Provide the [X, Y] coordinate of the cell's center where the given text is located.  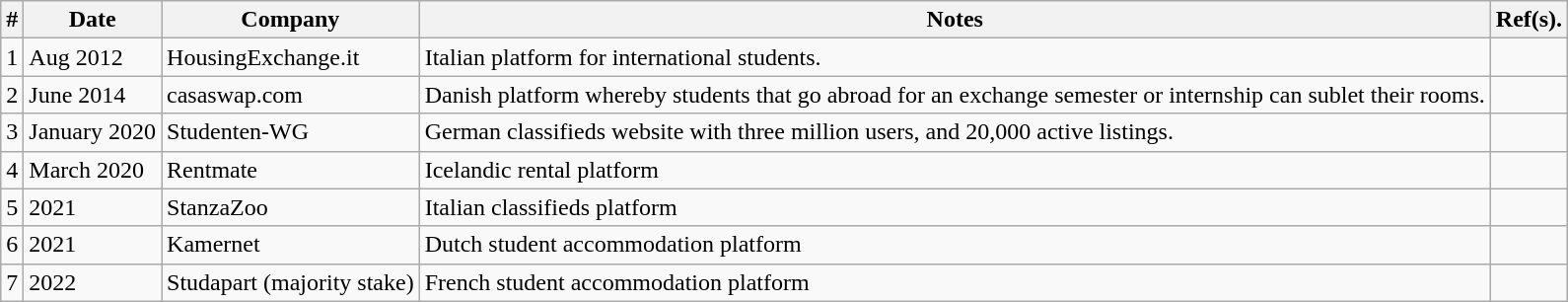
1 [12, 57]
Company [291, 20]
Kamernet [291, 245]
2 [12, 95]
Danish platform whereby students that go abroad for an exchange semester or internship can sublet their rooms. [955, 95]
5 [12, 207]
Icelandic rental platform [955, 170]
StanzaZoo [291, 207]
HousingExchange.it [291, 57]
Studenten-WG [291, 132]
Studapart (majority stake) [291, 282]
French student accommodation platform [955, 282]
casaswap.com [291, 95]
2022 [93, 282]
Dutch student accommodation platform [955, 245]
Rentmate [291, 170]
Italian classifieds platform [955, 207]
7 [12, 282]
Aug 2012 [93, 57]
3 [12, 132]
March 2020 [93, 170]
German classifieds website with three million users, and 20,000 active listings. [955, 132]
Ref(s). [1529, 20]
June 2014 [93, 95]
4 [12, 170]
Date [93, 20]
January 2020 [93, 132]
Italian platform for international students. [955, 57]
# [12, 20]
6 [12, 245]
Notes [955, 20]
